Detect which cell encompasses the target text, then output its (x, y) center coordinate. 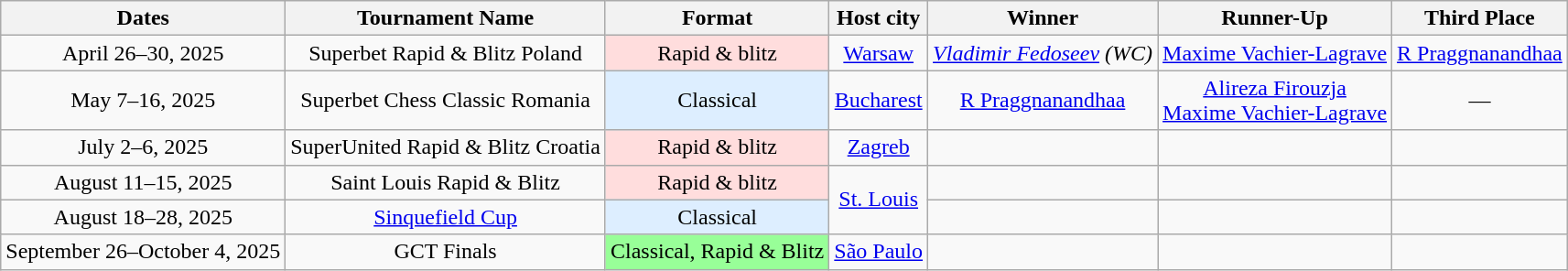
Third Place (1480, 18)
Superbet Rapid & Blitz Poland (446, 53)
September 26–October 4, 2025 (143, 252)
— (1480, 101)
Tournament Name (446, 18)
Sinquefield Cup (446, 217)
May 7–16, 2025 (143, 101)
São Paulo (879, 252)
Dates (143, 18)
Zagreb (879, 147)
St. Louis (879, 200)
Warsaw (879, 53)
SuperUnited Rapid & Blitz Croatia (446, 147)
April 26–30, 2025 (143, 53)
August 11–15, 2025 (143, 182)
Vladimir Fedoseev (WC) (1044, 53)
GCT Finals (446, 252)
Host city (879, 18)
Maxime Vachier-Lagrave (1275, 53)
Format (717, 18)
Superbet Chess Classic Romania (446, 101)
August 18–28, 2025 (143, 217)
Classical, Rapid & Blitz (717, 252)
Winner (1044, 18)
Saint Louis Rapid & Blitz (446, 182)
Alireza Firouzja Maxime Vachier-Lagrave (1275, 101)
July 2–6, 2025 (143, 147)
Runner-Up (1275, 18)
Bucharest (879, 101)
